Return the (x, y) coordinate for the center point of the cell that contains the specified text.  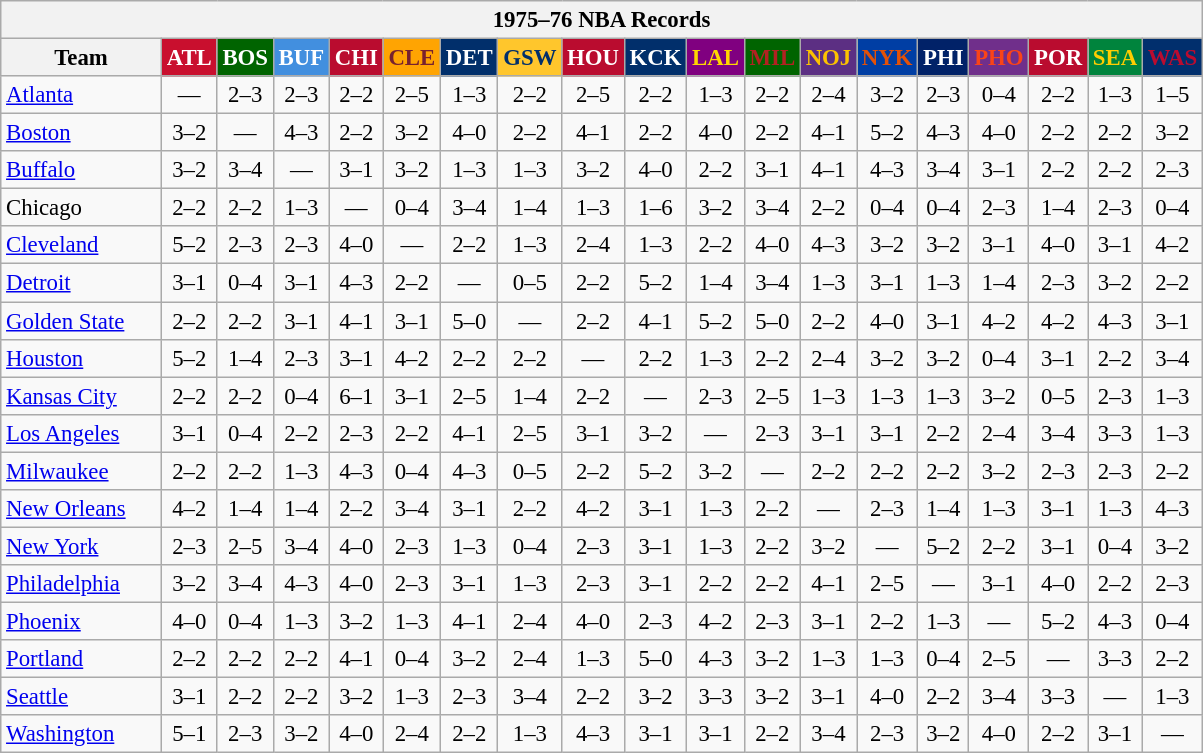
Phoenix (82, 621)
NYK (888, 58)
NOJ (828, 58)
1975–76 NBA Records (602, 20)
DET (470, 58)
Houston (82, 358)
Kansas City (82, 396)
Milwaukee (82, 471)
ATL (189, 58)
BUF (301, 58)
Team (82, 58)
KCK (656, 58)
New York (82, 546)
Washington (82, 734)
SEA (1116, 58)
PHO (999, 58)
CLE (412, 58)
Detroit (82, 283)
6–1 (356, 396)
Atlanta (82, 95)
Los Angeles (82, 433)
HOU (594, 58)
New Orleans (82, 509)
Boston (82, 133)
Chicago (82, 208)
POR (1058, 58)
WAS (1172, 58)
Portland (82, 659)
GSW (530, 58)
CHI (356, 58)
Cleveland (82, 245)
1–5 (1172, 95)
PHI (944, 58)
BOS (245, 58)
MIL (772, 58)
Philadelphia (82, 584)
Seattle (82, 697)
Golden State (82, 321)
1–6 (656, 208)
5–1 (189, 734)
LAL (716, 58)
Buffalo (82, 170)
